Identify which cell holds the provided text, then report its (x, y) central coordinate. 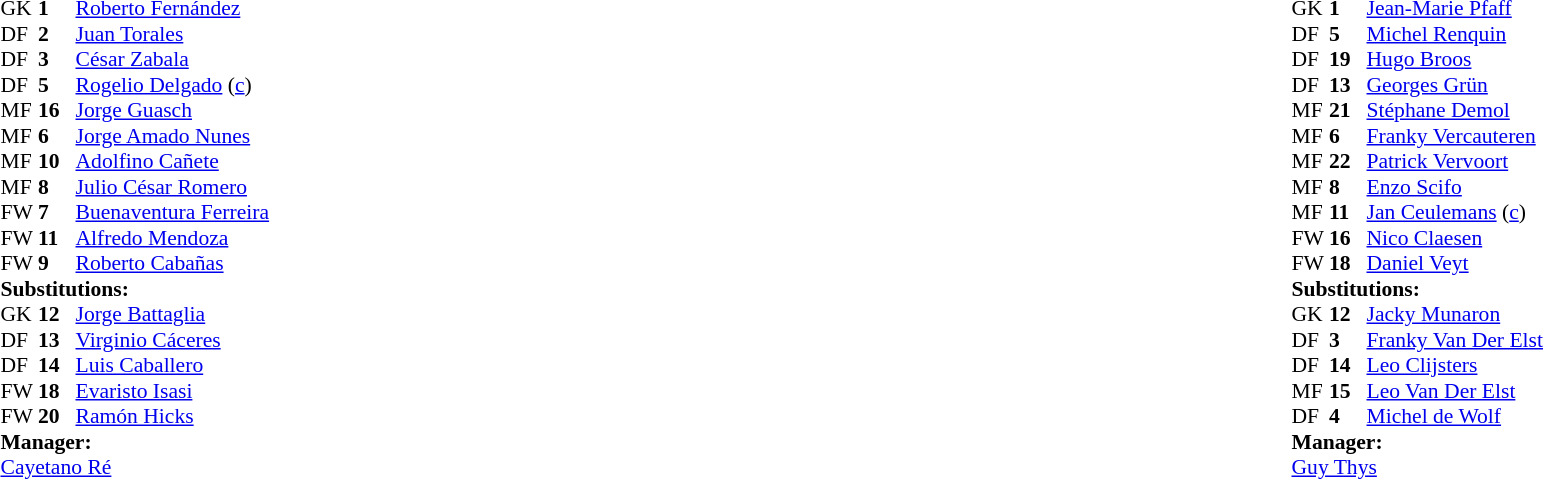
Rogelio Delgado (c) (173, 85)
Nico Claesen (1455, 238)
Franky Vercauteren (1455, 136)
7 (57, 213)
Franky Van Der Elst (1455, 340)
Jorge Amado Nunes (173, 136)
Evaristo Isasi (173, 391)
Adolfino Cañete (173, 161)
Enzo Scifo (1455, 187)
Alfredo Mendoza (173, 238)
Stéphane Demol (1455, 111)
Jorge Battaglia (173, 315)
22 (1348, 161)
Jorge Guasch (173, 111)
20 (57, 417)
Jan Ceulemans (c) (1455, 213)
19 (1348, 59)
4 (1348, 417)
César Zabala (173, 59)
9 (57, 263)
Leo Van Der Elst (1455, 391)
Hugo Broos (1455, 59)
Roberto Cabañas (173, 263)
21 (1348, 111)
Daniel Veyt (1455, 263)
Buenaventura Ferreira (173, 213)
Luis Caballero (173, 365)
Patrick Vervoort (1455, 161)
Ramón Hicks (173, 417)
Michel Renquin (1455, 34)
Virginio Cáceres (173, 340)
Julio César Romero (173, 187)
10 (57, 161)
Leo Clijsters (1455, 365)
Michel de Wolf (1455, 417)
2 (57, 34)
Juan Torales (173, 34)
Jacky Munaron (1455, 315)
15 (1348, 391)
Georges Grün (1455, 85)
